Locate the cell with the specified text and output its [x, y] center coordinate. 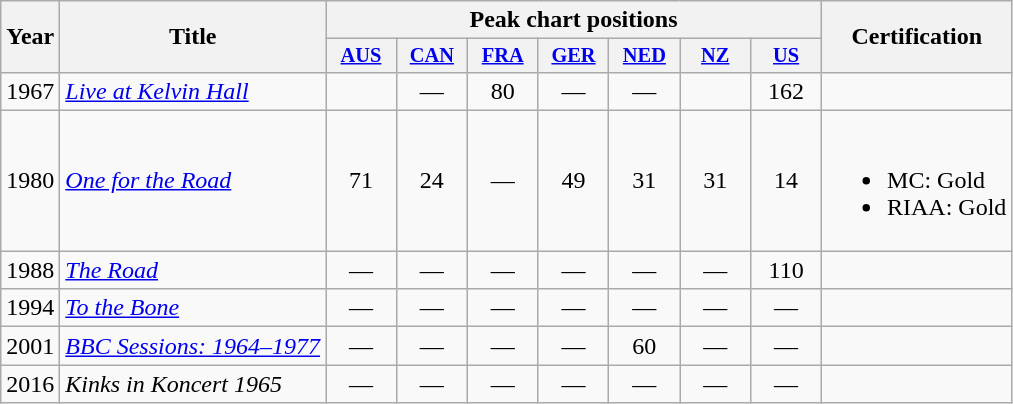
Live at Kelvin Hall [193, 91]
CAN [432, 56]
To the Bone [193, 308]
FRA [502, 56]
Kinks in Koncert 1965 [193, 384]
49 [574, 181]
AUS [362, 56]
2016 [30, 384]
One for the Road [193, 181]
Peak chart positions [574, 20]
1994 [30, 308]
162 [786, 91]
1980 [30, 181]
24 [432, 181]
GER [574, 56]
110 [786, 270]
1967 [30, 91]
Year [30, 37]
80 [502, 91]
Title [193, 37]
BBC Sessions: 1964–1977 [193, 346]
71 [362, 181]
The Road [193, 270]
NED [644, 56]
Certification [917, 37]
2001 [30, 346]
US [786, 56]
60 [644, 346]
NZ [716, 56]
1988 [30, 270]
14 [786, 181]
MC: GoldRIAA: Gold [917, 181]
